Return the [X, Y] coordinate for the center point of the cell that contains the specified text.  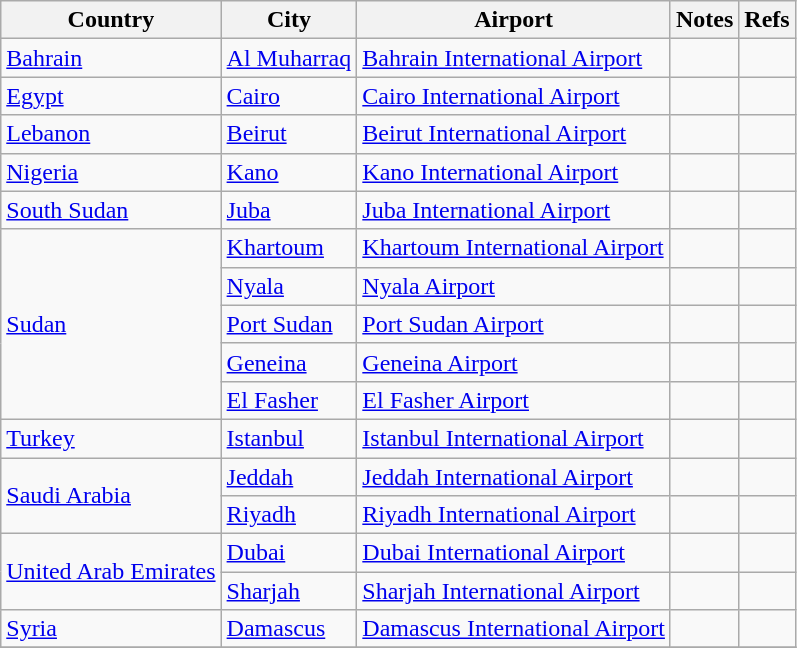
Geneina Airport [514, 362]
Khartoum [289, 248]
Sharjah International Airport [514, 591]
Istanbul [289, 438]
Bahrain International Airport [514, 58]
Riyadh [289, 515]
Riyadh International Airport [514, 515]
El Fasher Airport [514, 400]
Port Sudan [289, 324]
Khartoum International Airport [514, 248]
Airport [514, 20]
Kano [289, 172]
Nigeria [111, 172]
Beirut International Airport [514, 134]
Juba [289, 210]
Damascus International Airport [514, 629]
Beirut [289, 134]
Cairo [289, 96]
Istanbul International Airport [514, 438]
Country [111, 20]
Dubai [289, 553]
South Sudan [111, 210]
Kano International Airport [514, 172]
Sharjah [289, 591]
Turkey [111, 438]
City [289, 20]
Nyala [289, 286]
Dubai International Airport [514, 553]
Egypt [111, 96]
Juba International Airport [514, 210]
Lebanon [111, 134]
El Fasher [289, 400]
Bahrain [111, 58]
Sudan [111, 324]
Nyala Airport [514, 286]
Jeddah International Airport [514, 477]
Notes [704, 20]
Al Muharraq [289, 58]
Saudi Arabia [111, 496]
Syria [111, 629]
Geneina [289, 362]
Damascus [289, 629]
United Arab Emirates [111, 572]
Jeddah [289, 477]
Cairo International Airport [514, 96]
Refs [767, 20]
Port Sudan Airport [514, 324]
